Locate the cell with the specified text and output its (x, y) center coordinate. 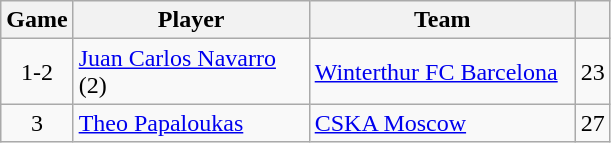
Team (442, 20)
Game (37, 20)
23 (592, 72)
Winterthur FC Barcelona (442, 72)
Player (191, 20)
CSKA Moscow (442, 123)
27 (592, 123)
Juan Carlos Navarro (2) (191, 72)
3 (37, 123)
1-2 (37, 72)
Theo Papaloukas (191, 123)
